Scan for the cell matching the given text and deliver its (x, y) coordinate at center. 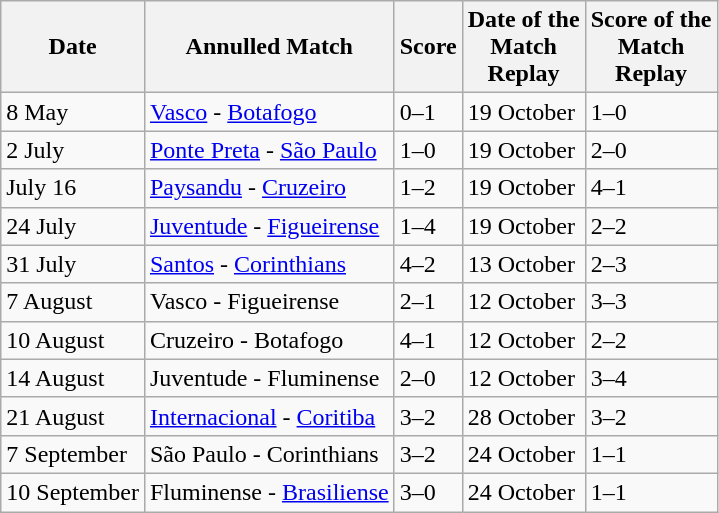
0–1 (428, 112)
10 September (73, 492)
13 October (524, 264)
31 July (73, 264)
2 July (73, 150)
7 August (73, 302)
Juventude - Fluminense (269, 378)
7 September (73, 454)
Annulled Match (269, 47)
Date (73, 47)
Score (428, 47)
Paysandu - Cruzeiro (269, 188)
Vasco - Figueirense (269, 302)
14 August (73, 378)
Juventude - Figueirense (269, 226)
21 August (73, 416)
8 May (73, 112)
1–2 (428, 188)
Fluminense - Brasiliense (269, 492)
July 16 (73, 188)
28 October (524, 416)
2–1 (428, 302)
2–3 (651, 264)
Santos - Corinthians (269, 264)
1–4 (428, 226)
24 July (73, 226)
São Paulo - Corinthians (269, 454)
Cruzeiro - Botafogo (269, 340)
3–0 (428, 492)
Internacional - Coritiba (269, 416)
3–3 (651, 302)
Date of the Match Replay (524, 47)
10 August (73, 340)
Vasco - Botafogo (269, 112)
4–2 (428, 264)
Score of the Match Replay (651, 47)
Ponte Preta - São Paulo (269, 150)
3–4 (651, 378)
